Detect which cell encompasses the target text, then output its [X, Y] center coordinate. 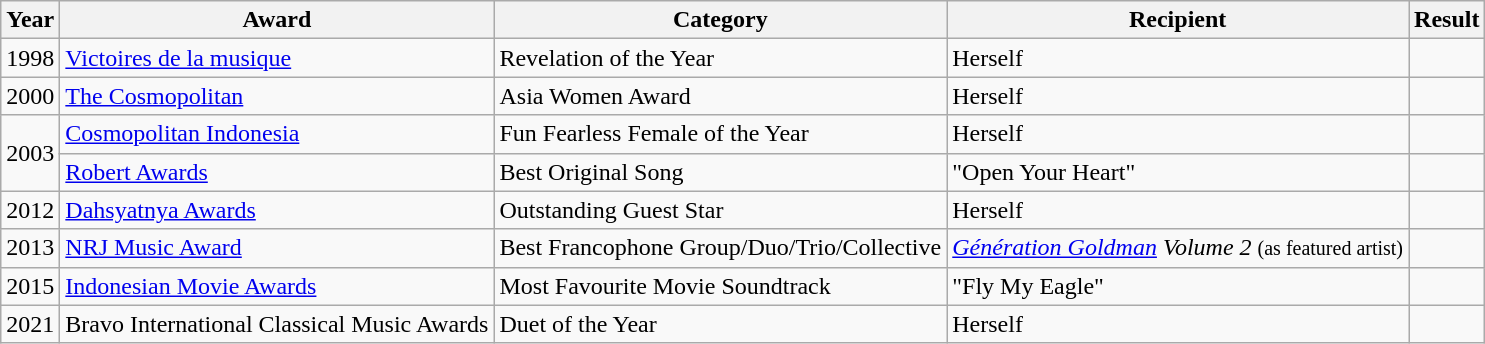
2003 [30, 153]
2021 [30, 324]
Fun Fearless Female of the Year [720, 134]
2012 [30, 210]
1998 [30, 58]
Most Favourite Movie Soundtrack [720, 286]
"Open Your Heart" [1178, 172]
Recipient [1178, 20]
Indonesian Movie Awards [277, 286]
Robert Awards [277, 172]
Outstanding Guest Star [720, 210]
Cosmopolitan Indonesia [277, 134]
The Cosmopolitan [277, 96]
2015 [30, 286]
2013 [30, 248]
Génération Goldman Volume 2 (as featured artist) [1178, 248]
Dahsyatnya Awards [277, 210]
Duet of the Year [720, 324]
Award [277, 20]
"Fly My Eagle" [1178, 286]
Best Original Song [720, 172]
Year [30, 20]
Asia Women Award [720, 96]
Result [1447, 20]
Revelation of the Year [720, 58]
Victoires de la musique [277, 58]
2000 [30, 96]
Best Francophone Group/Duo/Trio/Collective [720, 248]
NRJ Music Award [277, 248]
Category [720, 20]
Bravo International Classical Music Awards [277, 324]
